Scan for the cell matching the given text and deliver its (x, y) coordinate at center. 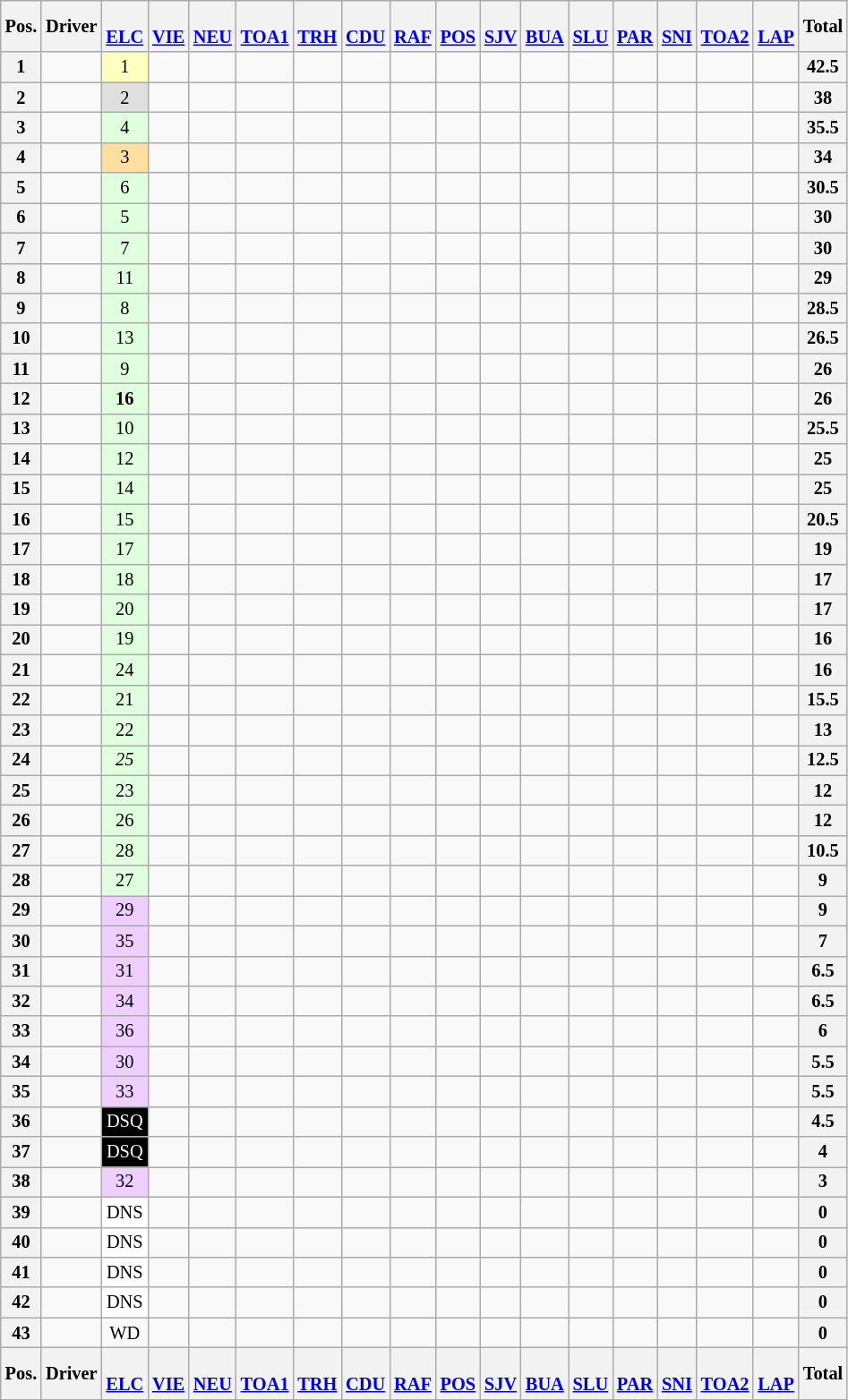
43 (21, 1333)
37 (21, 1152)
40 (21, 1242)
42 (21, 1302)
12.5 (823, 760)
39 (21, 1212)
28.5 (823, 308)
30.5 (823, 188)
25.5 (823, 429)
10.5 (823, 850)
WD (125, 1333)
41 (21, 1272)
35.5 (823, 127)
20.5 (823, 519)
42.5 (823, 67)
26.5 (823, 338)
4.5 (823, 1122)
15.5 (823, 700)
